Search for the cell housing the specified text and yield its [x, y] center coordinate. 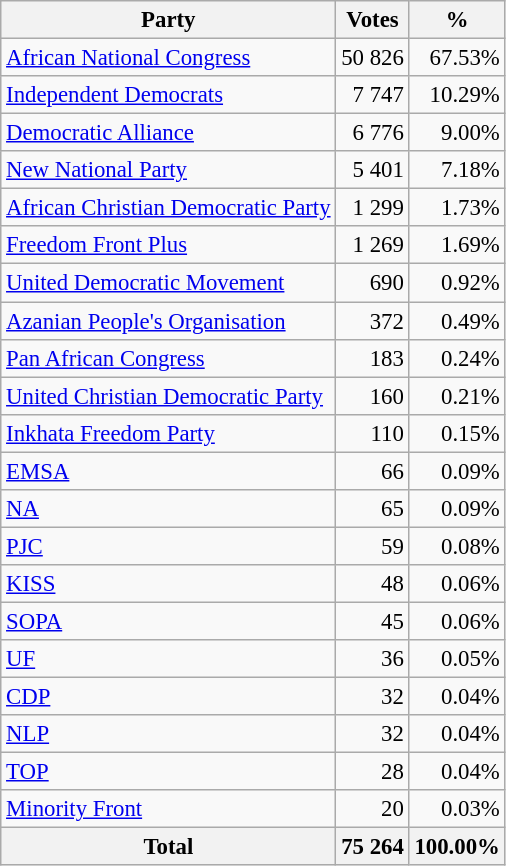
65 [372, 509]
66 [372, 471]
59 [372, 546]
UF [168, 659]
0.24% [457, 358]
% [457, 20]
690 [372, 283]
Inkhata Freedom Party [168, 433]
PJC [168, 546]
Freedom Front Plus [168, 245]
0.03% [457, 809]
Democratic Alliance [168, 133]
1 269 [372, 245]
United Democratic Movement [168, 283]
0.21% [457, 396]
36 [372, 659]
48 [372, 584]
Votes [372, 20]
KISS [168, 584]
50 826 [372, 58]
160 [372, 396]
45 [372, 621]
9.00% [457, 133]
67.53% [457, 58]
75 264 [372, 847]
1 299 [372, 208]
0.15% [457, 433]
New National Party [168, 170]
1.69% [457, 245]
7 747 [372, 95]
6 776 [372, 133]
5 401 [372, 170]
0.49% [457, 321]
10.29% [457, 95]
Total [168, 847]
7.18% [457, 170]
372 [372, 321]
183 [372, 358]
110 [372, 433]
1.73% [457, 208]
0.92% [457, 283]
28 [372, 772]
0.08% [457, 546]
African National Congress [168, 58]
0.05% [457, 659]
Pan African Congress [168, 358]
20 [372, 809]
NA [168, 509]
Party [168, 20]
Azanian People's Organisation [168, 321]
100.00% [457, 847]
Independent Democrats [168, 95]
Minority Front [168, 809]
EMSA [168, 471]
NLP [168, 734]
African Christian Democratic Party [168, 208]
SOPA [168, 621]
TOP [168, 772]
CDP [168, 697]
United Christian Democratic Party [168, 396]
